Scan for the cell matching the given text and deliver its [x, y] coordinate at center. 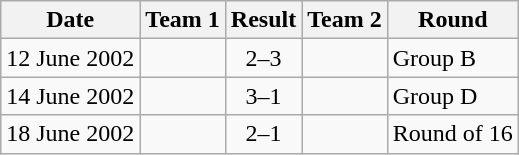
18 June 2002 [70, 134]
Team 1 [183, 20]
12 June 2002 [70, 58]
3–1 [263, 96]
14 June 2002 [70, 96]
Date [70, 20]
Round [452, 20]
Round of 16 [452, 134]
2–1 [263, 134]
2–3 [263, 58]
Result [263, 20]
Group D [452, 96]
Team 2 [345, 20]
Group B [452, 58]
